Capture the cell that displays the provided text and extract its (X, Y) central coordinate. 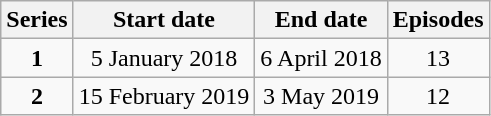
13 (438, 58)
Start date (164, 20)
12 (438, 96)
Series (37, 20)
2 (37, 96)
15 February 2019 (164, 96)
6 April 2018 (321, 58)
5 January 2018 (164, 58)
1 (37, 58)
Episodes (438, 20)
End date (321, 20)
3 May 2019 (321, 96)
